Locate the cell with the specified text and output its (X, Y) center coordinate. 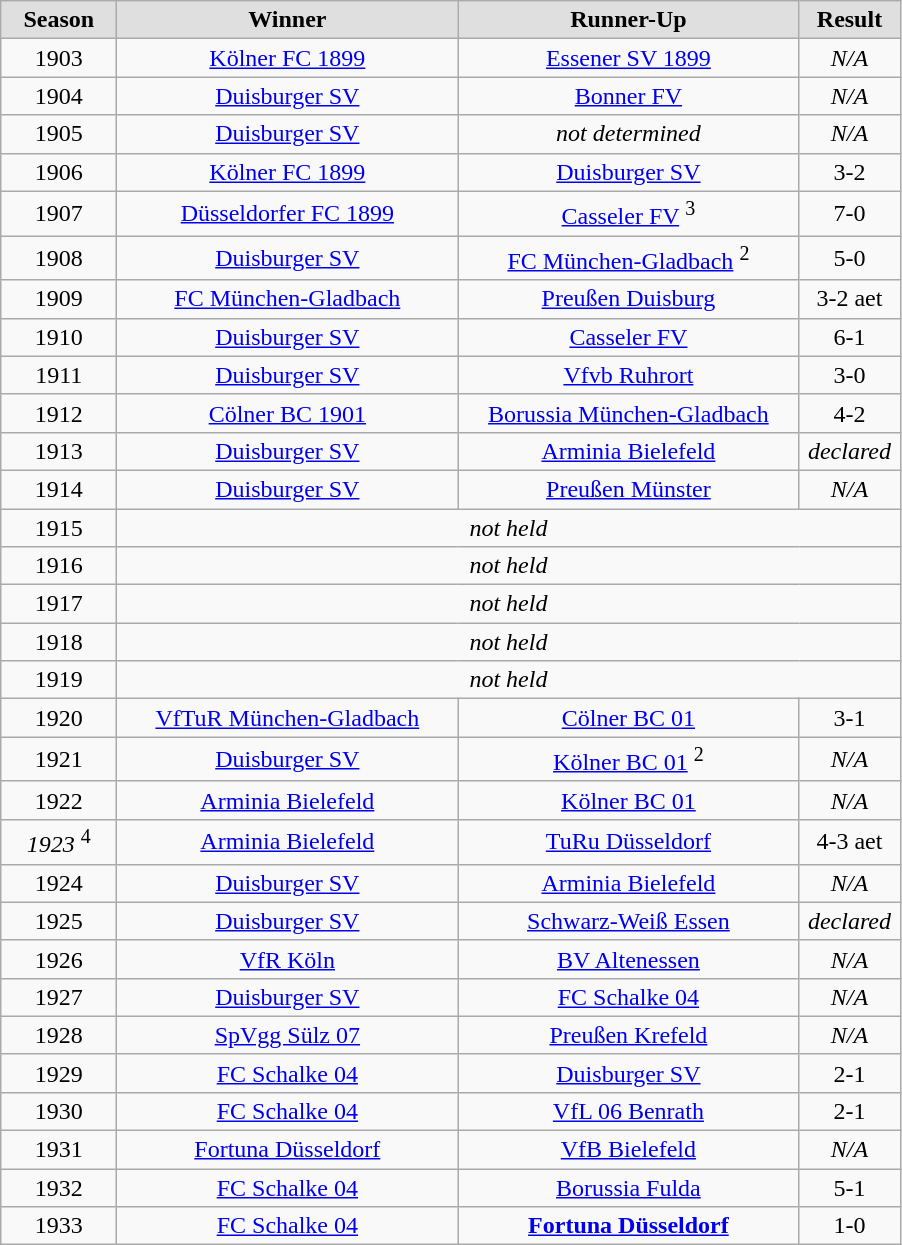
1909 (59, 299)
1923 4 (59, 842)
1919 (59, 680)
Casseler FV (628, 337)
4-2 (850, 413)
1913 (59, 451)
1924 (59, 883)
Kölner BC 01 2 (628, 760)
1918 (59, 642)
1-0 (850, 1226)
BV Altenessen (628, 959)
TuRu Düsseldorf (628, 842)
Preußen Münster (628, 489)
1926 (59, 959)
1906 (59, 172)
Winner (288, 20)
Cölner BC 01 (628, 718)
1927 (59, 997)
VfTuR München-Gladbach (288, 718)
5-0 (850, 258)
1914 (59, 489)
Cölner BC 1901 (288, 413)
Season (59, 20)
1912 (59, 413)
1904 (59, 96)
1915 (59, 528)
FC München-Gladbach (288, 299)
Düsseldorfer FC 1899 (288, 214)
1908 (59, 258)
1911 (59, 375)
1929 (59, 1073)
1907 (59, 214)
7-0 (850, 214)
1916 (59, 566)
VfR Köln (288, 959)
Vfvb Ruhrort (628, 375)
Casseler FV 3 (628, 214)
Bonner FV (628, 96)
1917 (59, 604)
FC München-Gladbach 2 (628, 258)
1922 (59, 800)
VfL 06 Benrath (628, 1111)
Borussia Fulda (628, 1188)
1920 (59, 718)
Schwarz-Weiß Essen (628, 921)
3-2 (850, 172)
1933 (59, 1226)
1921 (59, 760)
1930 (59, 1111)
Kölner BC 01 (628, 800)
1931 (59, 1150)
1910 (59, 337)
1905 (59, 134)
6-1 (850, 337)
Result (850, 20)
Borussia München-Gladbach (628, 413)
Preußen Duisburg (628, 299)
Preußen Krefeld (628, 1035)
1903 (59, 58)
5-1 (850, 1188)
Essener SV 1899 (628, 58)
1928 (59, 1035)
Runner-Up (628, 20)
1925 (59, 921)
SpVgg Sülz 07 (288, 1035)
VfB Bielefeld (628, 1150)
1932 (59, 1188)
3-2 aet (850, 299)
4-3 aet (850, 842)
3-1 (850, 718)
3-0 (850, 375)
not determined (628, 134)
